Provide the [x, y] coordinate of the cell's center where the given text is located.  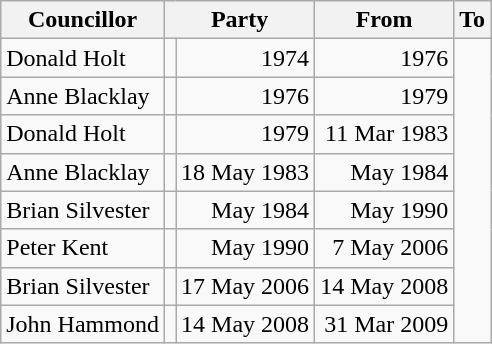
Councillor [83, 20]
11 Mar 1983 [384, 134]
Party [239, 20]
From [384, 20]
31 Mar 2009 [384, 324]
18 May 1983 [246, 172]
Peter Kent [83, 248]
17 May 2006 [246, 286]
To [472, 20]
7 May 2006 [384, 248]
1974 [246, 58]
John Hammond [83, 324]
